Find where the given text appears and provide that cell's center as [X, Y] coordinate. 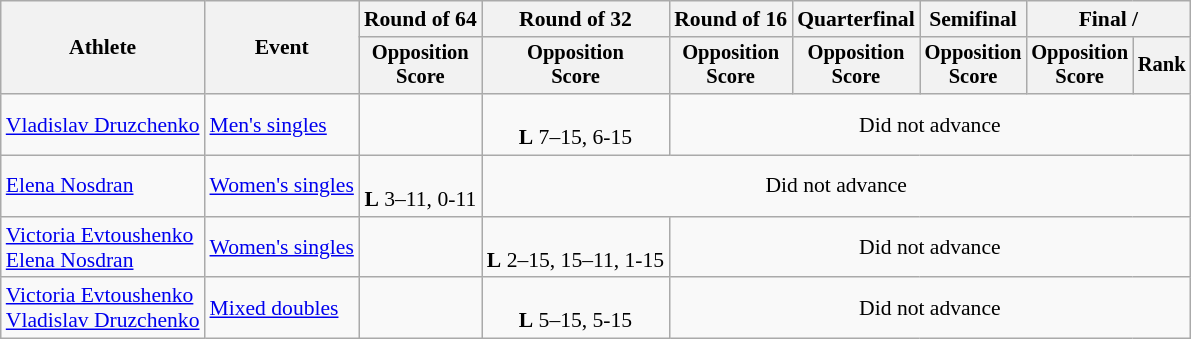
Victoria EvtoushenkoElena Nosdran [103, 248]
L 7–15, 6-15 [576, 124]
Round of 64 [420, 19]
Quarterfinal [856, 19]
Men's singles [281, 124]
Round of 32 [576, 19]
Athlete [103, 48]
Victoria EvtoushenkoVladislav Druzchenko [103, 308]
Rank [1162, 66]
Mixed doubles [281, 308]
Final / [1108, 19]
Event [281, 48]
Vladislav Druzchenko [103, 124]
L 3–11, 0-11 [420, 186]
Semifinal [974, 19]
L 5–15, 5-15 [576, 308]
L 2–15, 15–11, 1-15 [576, 248]
Elena Nosdran [103, 186]
Round of 16 [730, 19]
